Determine the (X, Y) coordinate at the center of the cell enclosing the given text.  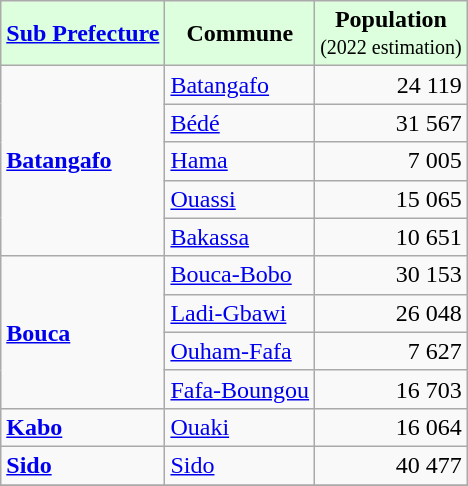
Population(2022 estimation) (392, 34)
7 627 (392, 351)
26 048 (392, 313)
Bouca-Bobo (240, 275)
7 005 (392, 161)
31 567 (392, 123)
Kabo (83, 427)
16 064 (392, 427)
Fafa-Boungou (240, 389)
Commune (240, 34)
10 651 (392, 237)
Ouham-Fafa (240, 351)
Bédé (240, 123)
Bouca (83, 332)
Ouassi (240, 199)
30 153 (392, 275)
Hama (240, 161)
24 119 (392, 85)
Sub Prefecture (83, 34)
Ladi-Gbawi (240, 313)
40 477 (392, 465)
Bakassa (240, 237)
16 703 (392, 389)
15 065 (392, 199)
Ouaki (240, 427)
